For the text-containing cell, return its midpoint in (x, y) coordinate format. 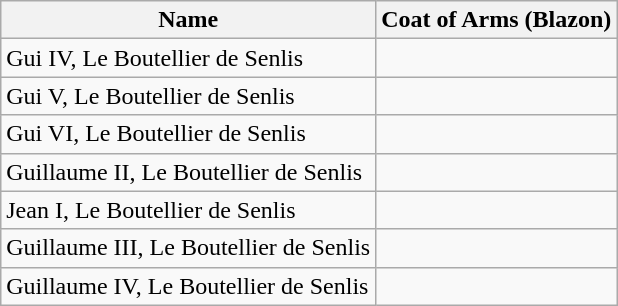
Guillaume II, Le Boutellier de Senlis (188, 172)
Gui VI, Le Boutellier de Senlis (188, 134)
Guillaume III, Le Boutellier de Senlis (188, 248)
Guillaume IV, Le Boutellier de Senlis (188, 286)
Coat of Arms (Blazon) (496, 20)
Jean I, Le Boutellier de Senlis (188, 210)
Name (188, 20)
Gui IV, Le Boutellier de Senlis (188, 58)
Gui V, Le Boutellier de Senlis (188, 96)
